Find where the given text appears and provide that cell's center as [X, Y] coordinate. 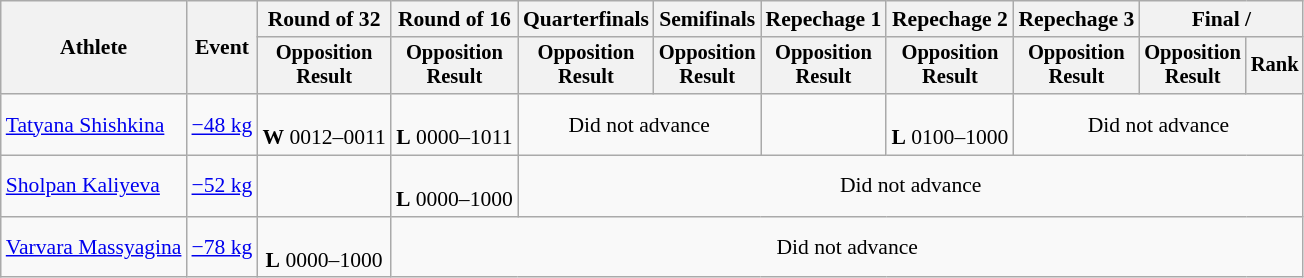
W 0012–0011 [324, 124]
L 0100–1000 [950, 124]
Repechage 2 [950, 19]
Sholpan Kaliyeva [94, 186]
Varvara Massyagina [94, 248]
−52 kg [222, 186]
Event [222, 48]
Quarterfinals [586, 19]
Repechage 1 [824, 19]
−78 kg [222, 248]
Round of 32 [324, 19]
Athlete [94, 48]
Round of 16 [454, 19]
Rank [1275, 66]
Semifinals [708, 19]
L 0000–1011 [454, 124]
Final / [1221, 19]
Tatyana Shishkina [94, 124]
Repechage 3 [1076, 19]
−48 kg [222, 124]
